Output the [X, Y] coordinate of the center of the cell containing the given text.  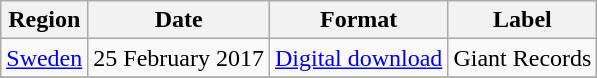
Digital download [359, 58]
Date [179, 20]
25 February 2017 [179, 58]
Giant Records [522, 58]
Format [359, 20]
Region [44, 20]
Label [522, 20]
Sweden [44, 58]
